Identify which cell holds the provided text, then report its (x, y) central coordinate. 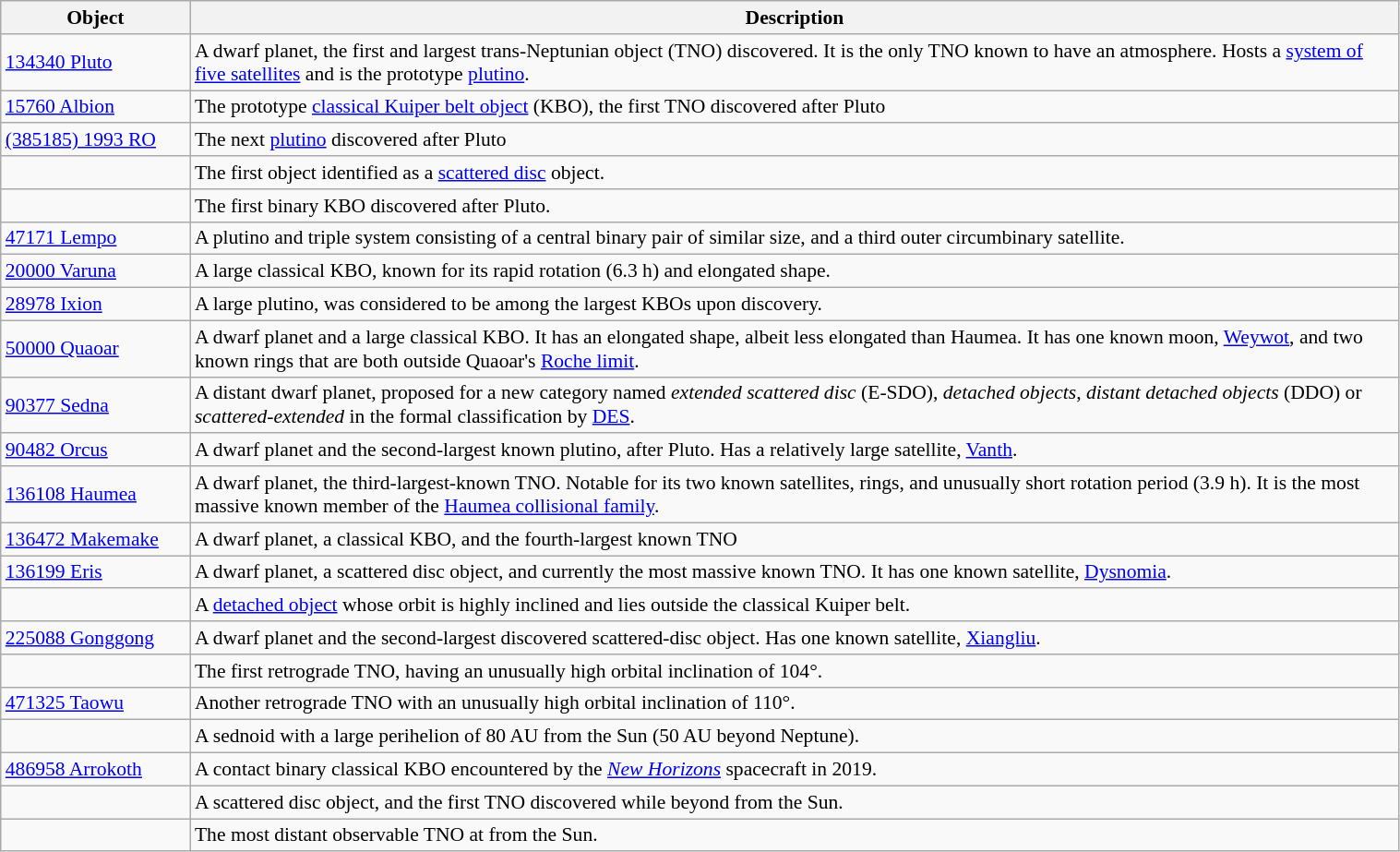
136199 Eris (96, 572)
486958 Arrokoth (96, 770)
136472 Makemake (96, 539)
15760 Albion (96, 107)
The first binary KBO discovered after Pluto. (795, 206)
A large plutino, was considered to be among the largest KBOs upon discovery. (795, 305)
A scattered disc object, and the first TNO discovered while beyond from the Sun. (795, 802)
134340 Pluto (96, 63)
The most distant observable TNO at from the Sun. (795, 835)
A sednoid with a large perihelion of 80 AU from the Sun (50 AU beyond Neptune). (795, 737)
20000 Varuna (96, 271)
A dwarf planet and the second-largest discovered scattered-disc object. Has one known satellite, Xiangliu. (795, 638)
471325 Taowu (96, 703)
136108 Haumea (96, 495)
A dwarf planet, a scattered disc object, and currently the most massive known TNO. It has one known satellite, Dysnomia. (795, 572)
90377 Sedna (96, 404)
The next plutino discovered after Pluto (795, 140)
A large classical KBO, known for its rapid rotation (6.3 h) and elongated shape. (795, 271)
The prototype classical Kuiper belt object (KBO), the first TNO discovered after Pluto (795, 107)
The first retrograde TNO, having an unusually high orbital inclination of 104°. (795, 671)
Another retrograde TNO with an unusually high orbital inclination of 110°. (795, 703)
47171 Lempo (96, 238)
The first object identified as a scattered disc object. (795, 173)
A contact binary classical KBO encountered by the New Horizons spacecraft in 2019. (795, 770)
Description (795, 18)
Object (96, 18)
A dwarf planet and the second-largest known plutino, after Pluto. Has a relatively large satellite, Vanth. (795, 450)
A plutino and triple system consisting of a central binary pair of similar size, and a third outer circumbinary satellite. (795, 238)
A dwarf planet, a classical KBO, and the fourth-largest known TNO (795, 539)
90482 Orcus (96, 450)
28978 Ixion (96, 305)
(385185) 1993 RO (96, 140)
50000 Quaoar (96, 349)
225088 Gonggong (96, 638)
A detached object whose orbit is highly inclined and lies outside the classical Kuiper belt. (795, 606)
